Pinpoint the cell where the given text exists, returning its [x, y] midpoint coordinate. 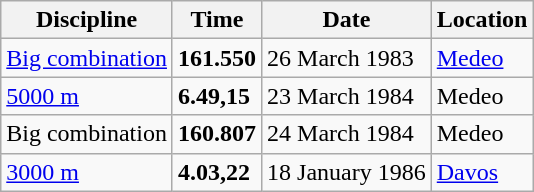
23 March 1984 [347, 96]
24 March 1984 [347, 134]
Time [216, 20]
Location [482, 20]
18 January 1986 [347, 172]
Discipline [87, 20]
Davos [482, 172]
161.550 [216, 58]
26 March 1983 [347, 58]
5000 m [87, 96]
4.03,22 [216, 172]
160.807 [216, 134]
3000 m [87, 172]
6.49,15 [216, 96]
Date [347, 20]
